Return (X, Y) of the center of cell containing provided text 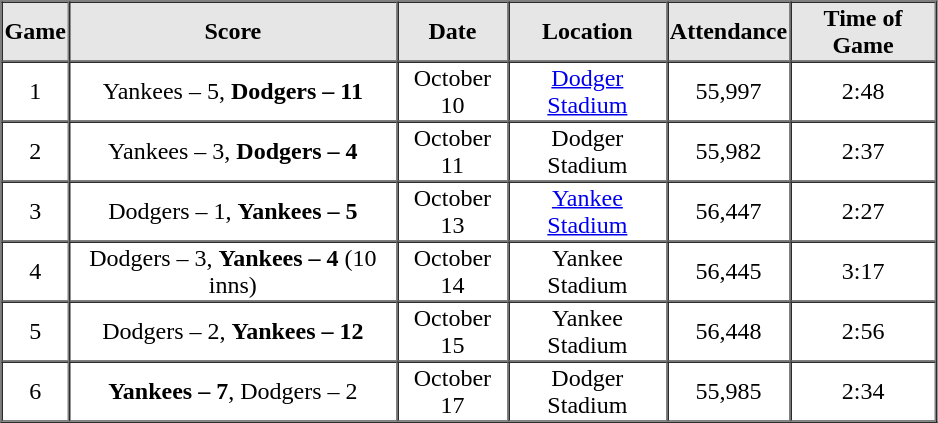
2:37 (863, 152)
Location (588, 32)
October 14 (452, 272)
October 15 (452, 332)
1 (36, 92)
2:27 (863, 212)
October 10 (452, 92)
4 (36, 272)
3:17 (863, 272)
2:48 (863, 92)
55,985 (728, 392)
Dodgers – 2, Yankees – 12 (233, 332)
Yankees – 7, Dodgers – 2 (233, 392)
56,447 (728, 212)
55,982 (728, 152)
3 (36, 212)
October 13 (452, 212)
Game (36, 32)
6 (36, 392)
October 17 (452, 392)
55,997 (728, 92)
56,445 (728, 272)
2:34 (863, 392)
Yankees – 3, Dodgers – 4 (233, 152)
Time of Game (863, 32)
Yankees – 5, Dodgers – 11 (233, 92)
Dodgers – 1, Yankees – 5 (233, 212)
Date (452, 32)
October 11 (452, 152)
56,448 (728, 332)
5 (36, 332)
Attendance (728, 32)
Dodgers – 3, Yankees – 4 (10 inns) (233, 272)
2:56 (863, 332)
2 (36, 152)
Score (233, 32)
